From the cell containing the given text, extract its center point as (X, Y) coordinate. 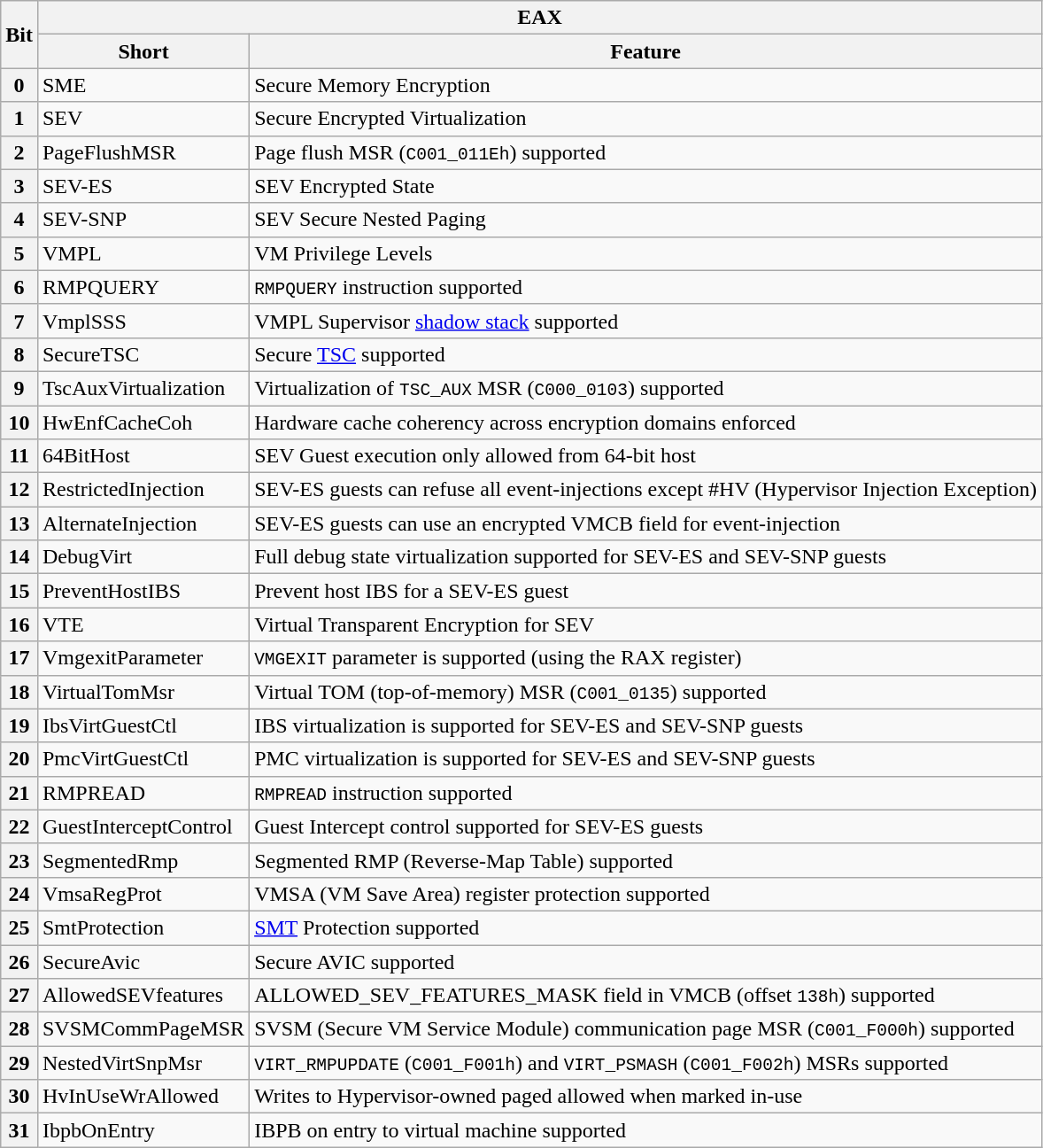
6 (19, 287)
NestedVirt­SnpMsr (143, 1063)
PageFlushMSR (143, 152)
17 (19, 658)
Restricted­Injection (143, 490)
19 (19, 725)
20 (19, 759)
VirtualTomMsr (143, 692)
23 (19, 860)
IBS virtualization is supported for SEV-ES and SEV-SNP guests (646, 725)
Hardware cache coherency across encryption domains enforced (646, 423)
RMPREAD (143, 793)
Page flush MSR (C001_011Eh) supported (646, 152)
Virtualization of TSC_AUX MSR (C000_0103) supported (646, 388)
29 (19, 1063)
0 (19, 85)
Feature (646, 51)
7 (19, 321)
IbpbOnEntry (143, 1130)
DebugVirt (143, 557)
5 (19, 253)
Segmented RMP (Reverse-Map Table) supported (646, 860)
ALLOWED_SEV_FEATURES_MASK field in VMCB (offset 138h) supported (646, 996)
13 (19, 524)
VmplSSS (143, 321)
Vmgexit­Parameter (143, 658)
Short (143, 51)
11 (19, 456)
VmsaRegProt (143, 894)
Virtual TOM (top-of-memory) MSR (C001_0135) supported (646, 692)
18 (19, 692)
SME (143, 85)
Prevent host IBS for a SEV-ES guest (646, 591)
Alternate­Injection (143, 524)
24 (19, 894)
PmcVirtGuestCtl (143, 759)
SEV-ES guests can use an encrypted VMCB field for event-injection (646, 524)
28 (19, 1029)
RMPREAD instruction supported (646, 793)
PreventHostIBS (143, 591)
Secure TSC supported (646, 354)
SEV-ES guests can refuse all event-injections except #HV (Hypervisor Injection Exception) (646, 490)
IbsVirtGuestCtl (143, 725)
14 (19, 557)
25 (19, 927)
IBPB on entry to virtual machine supported (646, 1130)
SEV Guest execution only allowed from 64-bit host (646, 456)
Virtual Transparent Encryption for SEV (646, 624)
Secure Encrypted Virtualization (646, 119)
SVSMComm­PageMSR (143, 1029)
Full debug state virtualization supported for SEV-ES and SEV-SNP guests (646, 557)
27 (19, 996)
RMPQUERY (143, 287)
16 (19, 624)
Secure Memory Encryption (646, 85)
SEV (143, 119)
21 (19, 793)
SMT Protection supported (646, 927)
Bit (19, 35)
8 (19, 354)
9 (19, 388)
30 (19, 1097)
10 (19, 423)
VMSA (VM Save Area) register protection supported (646, 894)
RMPQUERY instruction supported (646, 287)
SecureAvic (143, 961)
VIRT_RMPUPDATE (C001_F001h) and VIRT_PSMASH (C001_F002h) MSRs supported (646, 1063)
SegmentedRmp (143, 860)
26 (19, 961)
Secure AVIC supported (646, 961)
Guest Intercept control supported for SEV-ES guests (646, 826)
SEV-SNP (143, 220)
4 (19, 220)
31 (19, 1130)
VTE (143, 624)
12 (19, 490)
AllowedSEV­features (143, 996)
SecureTSC (143, 354)
22 (19, 826)
PMC virtualization is supported for SEV-ES and SEV-SNP guests (646, 759)
15 (19, 591)
Writes to Hypervisor-owned paged allowed when marked in-use (646, 1097)
VMPL Supervisor shadow stack supported (646, 321)
GuestIntercept­Control (143, 826)
EAX (539, 18)
VMGEXIT parameter is supported (using the RAX register) (646, 658)
1 (19, 119)
2 (19, 152)
VM Privilege Levels (646, 253)
3 (19, 186)
SEV Encrypted State (646, 186)
TscAux­Virtualization (143, 388)
HvInUse­WrAllowed (143, 1097)
SEV Secure Nested Paging (646, 220)
SmtProtection (143, 927)
SVSM (Secure VM Service Module) communication page MSR (C001_F000h) supported (646, 1029)
SEV-ES (143, 186)
HwEnfCacheCoh (143, 423)
64BitHost (143, 456)
VMPL (143, 253)
